Search for the cell housing the specified text and yield its (X, Y) center coordinate. 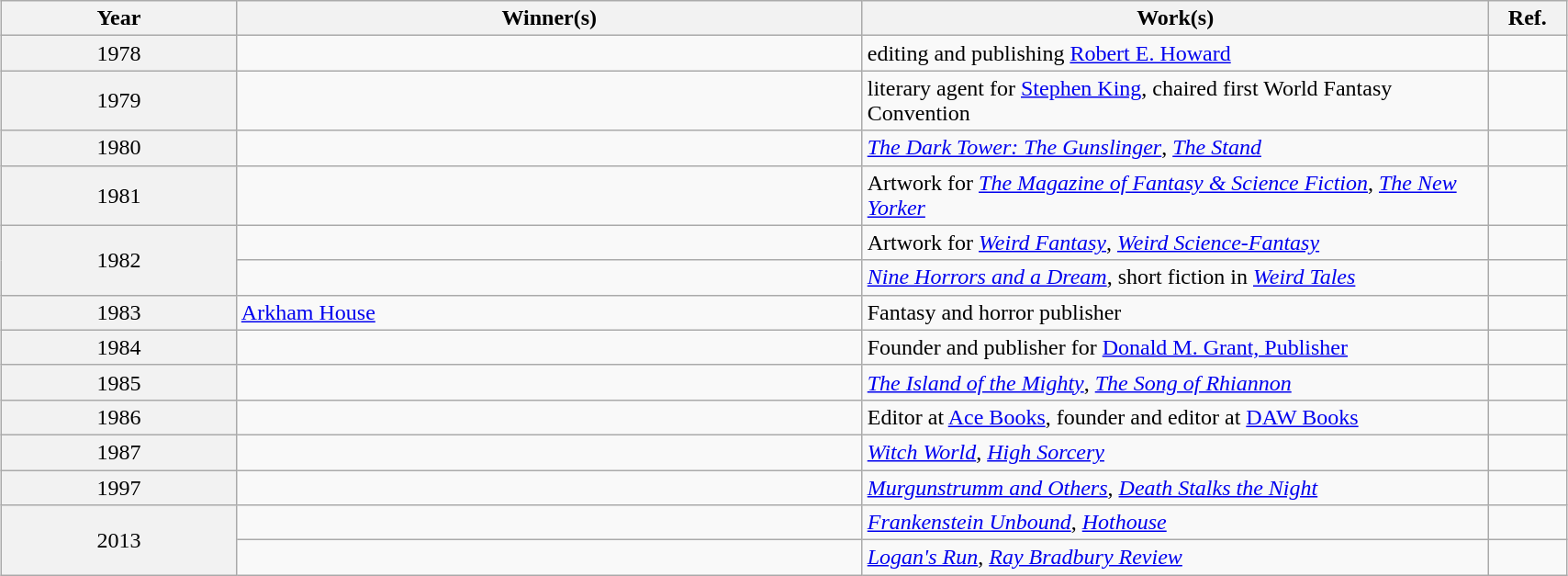
1978 (119, 53)
Witch World, High Sorcery (1175, 452)
The Dark Tower: The Gunslinger, The Stand (1175, 148)
1982 (119, 260)
Artwork for The Magazine of Fantasy & Science Fiction, The New Yorker (1175, 195)
1997 (119, 488)
1983 (119, 312)
Artwork for Weird Fantasy, Weird Science-Fantasy (1175, 243)
literary agent for Stephen King, chaired first World Fantasy Convention (1175, 101)
2013 (119, 540)
1984 (119, 347)
Year (119, 18)
Frankenstein Unbound, Hothouse (1175, 523)
editing and publishing Robert E. Howard (1175, 53)
1987 (119, 452)
1985 (119, 382)
1981 (119, 195)
Winner(s) (549, 18)
Logan's Run, Ray Bradbury Review (1175, 558)
Murgunstrumm and Others, Death Stalks the Night (1175, 488)
Arkham House (549, 312)
Work(s) (1175, 18)
Founder and publisher for Donald M. Grant, Publisher (1175, 347)
1986 (119, 417)
1979 (119, 101)
1980 (119, 148)
The Island of the Mighty, The Song of Rhiannon (1175, 382)
Fantasy and horror publisher (1175, 312)
Nine Horrors and a Dream, short fiction in Weird Tales (1175, 277)
Ref. (1528, 18)
Editor at Ace Books, founder and editor at DAW Books (1175, 417)
